Provide the [x, y] coordinate of the cell's center where the given text is located.  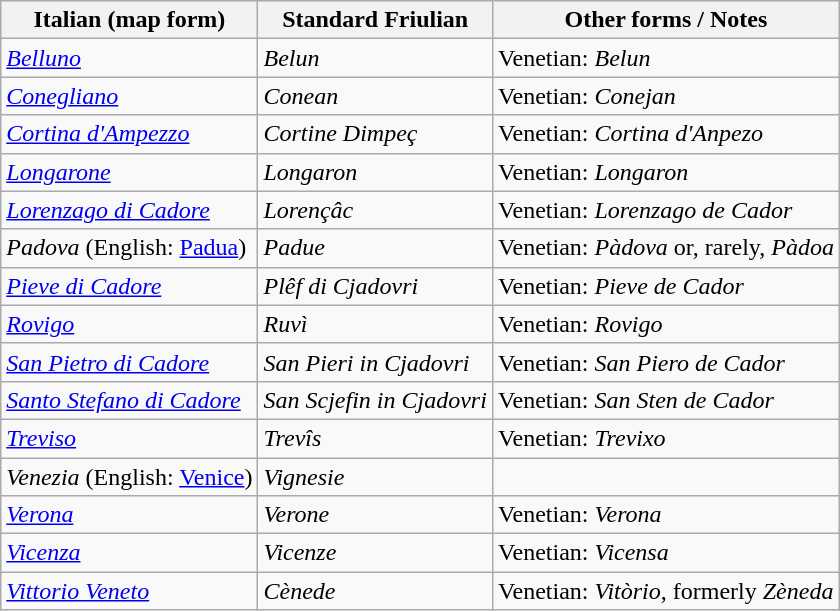
Venetian: Longaron [666, 172]
Santo Stefano di Cadore [130, 400]
Treviso [130, 438]
Padue [375, 248]
Venetian: Trevixo [666, 438]
Ruvì [375, 324]
Rovigo [130, 324]
Vicenze [375, 553]
Vicenza [130, 553]
Vignesie [375, 477]
San Scjefin in Cjadovri [375, 400]
Conegliano [130, 96]
Belluno [130, 58]
Venetian: San Piero de Cador [666, 362]
Cortine Dimpeç [375, 134]
Venetian: Rovigo [666, 324]
Longarone [130, 172]
Venetian: San Sten de Cador [666, 400]
Italian (map form) [130, 20]
Plêf di Cjadovri [375, 286]
Venetian: Verona [666, 515]
San Pietro di Cadore [130, 362]
Conean [375, 96]
Other forms / Notes [666, 20]
Venetian: Conejan [666, 96]
Lorençâc [375, 210]
Cènede [375, 591]
Verone [375, 515]
Standard Friulian [375, 20]
Venetian: Pieve de Cador [666, 286]
Vittorio Veneto [130, 591]
Venezia (English: Venice) [130, 477]
Venetian: Vitòrio, formerly Zèneda [666, 591]
Longaron [375, 172]
San Pieri in Cjadovri [375, 362]
Venetian: Pàdova or, rarely, Pàdoa [666, 248]
Lorenzago di Cadore [130, 210]
Trevîs [375, 438]
Venetian: Cortina d'Anpezo [666, 134]
Belun [375, 58]
Venetian: Belun [666, 58]
Cortina d'Ampezzo [130, 134]
Verona [130, 515]
Venetian: Lorenzago de Cador [666, 210]
Pieve di Cadore [130, 286]
Padova (English: Padua) [130, 248]
Venetian: Vicensa [666, 553]
